Determine the [X, Y] coordinate at the center of the cell enclosing the given text.  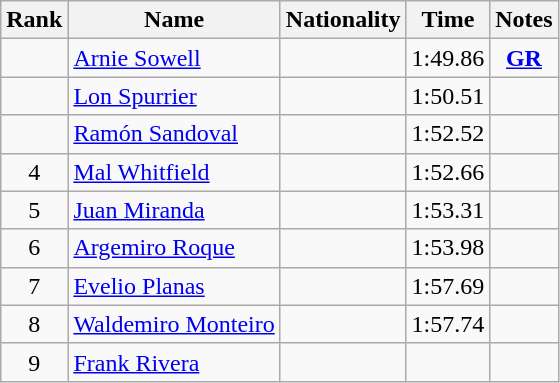
Juan Miranda [174, 210]
Name [174, 20]
1:53.98 [448, 248]
9 [34, 362]
5 [34, 210]
7 [34, 286]
1:53.31 [448, 210]
Rank [34, 20]
Ramón Sandoval [174, 134]
1:52.66 [448, 172]
4 [34, 172]
Waldemiro Monteiro [174, 324]
1:52.52 [448, 134]
GR [524, 58]
Notes [524, 20]
1:57.69 [448, 286]
1:57.74 [448, 324]
Argemiro Roque [174, 248]
Arnie Sowell [174, 58]
Evelio Planas [174, 286]
Frank Rivera [174, 362]
Lon Spurrier [174, 96]
Time [448, 20]
Nationality [343, 20]
6 [34, 248]
Mal Whitfield [174, 172]
1:49.86 [448, 58]
8 [34, 324]
1:50.51 [448, 96]
